Detect which cell encompasses the target text, then output its (X, Y) center coordinate. 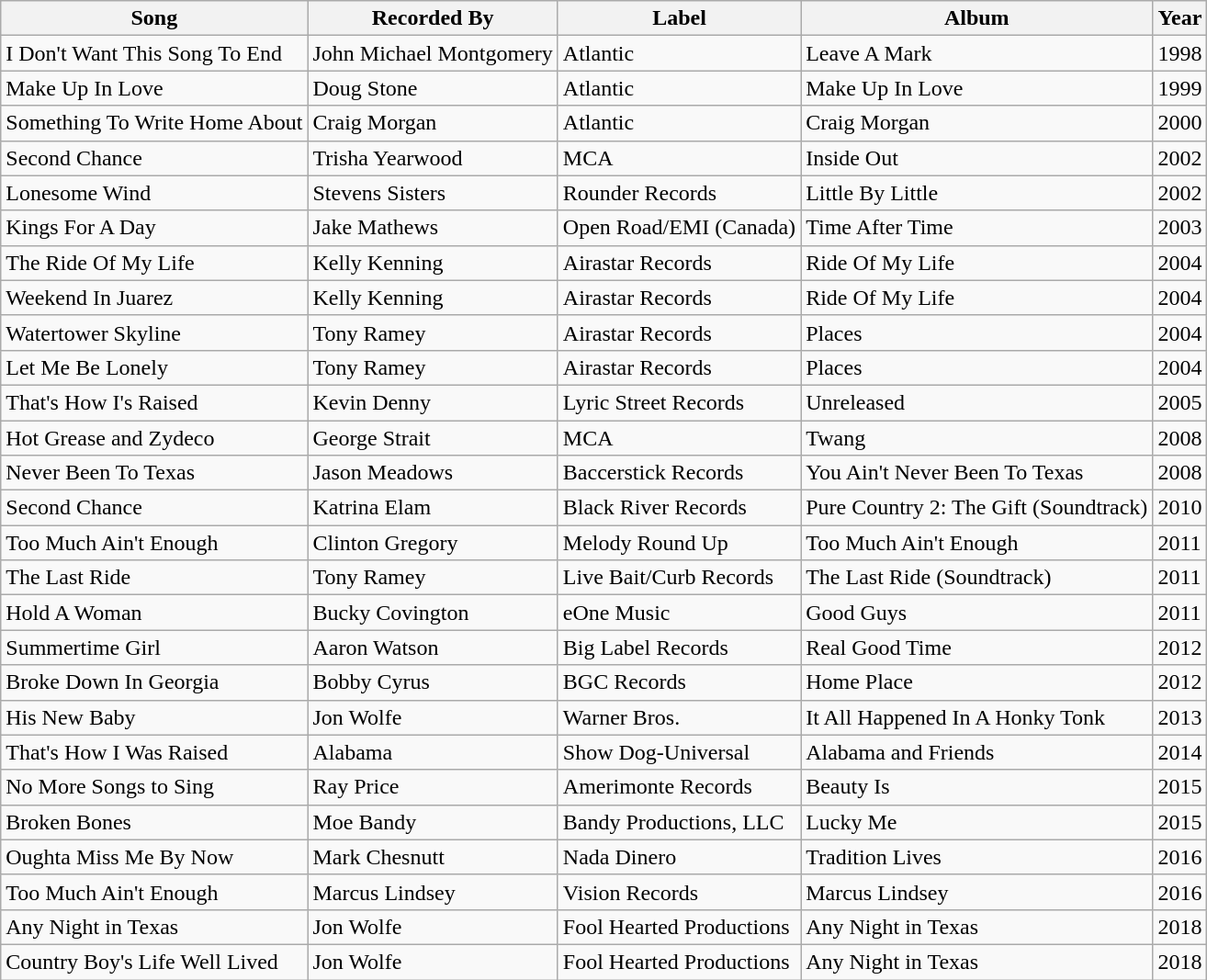
Warner Bros. (679, 717)
Katrina Elam (433, 508)
Oughta Miss Me By Now (154, 857)
Moe Bandy (433, 822)
The Ride Of My Life (154, 263)
I Don't Want This Song To End (154, 53)
Good Guys (977, 613)
You Ain't Never Been To Texas (977, 473)
Let Me Be Lonely (154, 367)
Baccerstick Records (679, 473)
Hot Grease and Zydeco (154, 438)
2010 (1179, 508)
Twang (977, 438)
No More Songs to Sing (154, 787)
2005 (1179, 402)
Jake Mathews (433, 228)
Summertime Girl (154, 648)
Kings For A Day (154, 228)
2014 (1179, 752)
Black River Records (679, 508)
George Strait (433, 438)
Doug Stone (433, 88)
Stevens Sisters (433, 193)
The Last Ride (Soundtrack) (977, 578)
Tradition Lives (977, 857)
Lonesome Wind (154, 193)
Something To Write Home About (154, 123)
Real Good Time (977, 648)
The Last Ride (154, 578)
Broke Down In Georgia (154, 682)
Melody Round Up (679, 543)
2013 (1179, 717)
Alabama and Friends (977, 752)
It All Happened In A Honky Tonk (977, 717)
Show Dog-Universal (679, 752)
2003 (1179, 228)
Ray Price (433, 787)
Alabama (433, 752)
Hold A Woman (154, 613)
Trisha Yearwood (433, 158)
Little By Little (977, 193)
Aaron Watson (433, 648)
Jason Meadows (433, 473)
Clinton Gregory (433, 543)
That's How I Was Raised (154, 752)
Country Boy's Life Well Lived (154, 962)
Open Road/EMI (Canada) (679, 228)
Mark Chesnutt (433, 857)
Amerimonte Records (679, 787)
Label (679, 18)
Never Been To Texas (154, 473)
Beauty Is (977, 787)
Year (1179, 18)
Lucky Me (977, 822)
Bobby Cyrus (433, 682)
Nada Dinero (679, 857)
That's How I's Raised (154, 402)
Album (977, 18)
2000 (1179, 123)
Song (154, 18)
Unreleased (977, 402)
BGC Records (679, 682)
Home Place (977, 682)
Broken Bones (154, 822)
1998 (1179, 53)
Pure Country 2: The Gift (Soundtrack) (977, 508)
Weekend In Juarez (154, 298)
Bandy Productions, LLC (679, 822)
eOne Music (679, 613)
Watertower Skyline (154, 332)
1999 (1179, 88)
Leave A Mark (977, 53)
Lyric Street Records (679, 402)
Vision Records (679, 892)
Rounder Records (679, 193)
Live Bait/Curb Records (679, 578)
John Michael Montgomery (433, 53)
Recorded By (433, 18)
Bucky Covington (433, 613)
Big Label Records (679, 648)
Kevin Denny (433, 402)
Time After Time (977, 228)
Inside Out (977, 158)
His New Baby (154, 717)
